Search for the cell housing the specified text and yield its (X, Y) center coordinate. 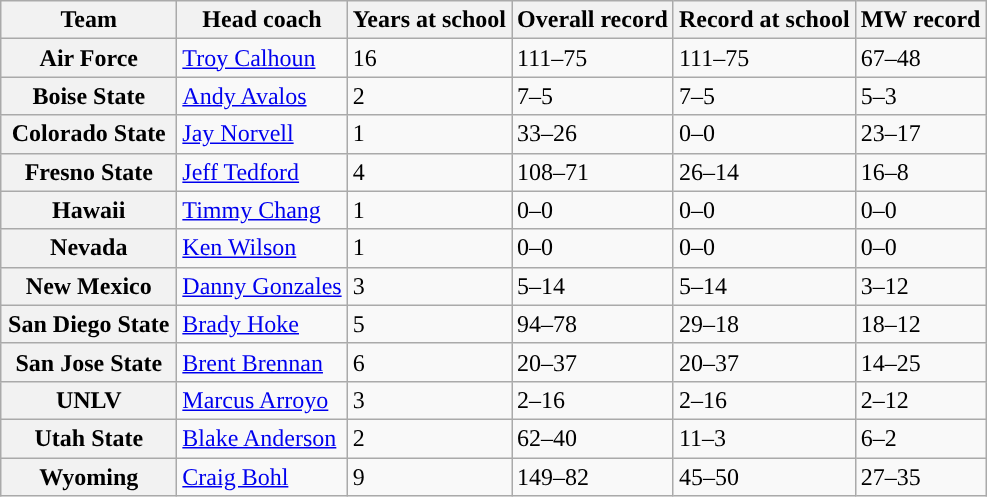
2–12 (920, 400)
67–48 (920, 58)
Years at school (429, 20)
Marcus Arroyo (262, 400)
Colorado State (89, 134)
11–3 (764, 438)
Overall record (593, 20)
4 (429, 172)
Wyoming (89, 477)
23–17 (920, 134)
Record at school (764, 20)
149–82 (593, 477)
Andy Avalos (262, 96)
New Mexico (89, 286)
Nevada (89, 248)
Timmy Chang (262, 210)
Utah State (89, 438)
16–8 (920, 172)
45–50 (764, 477)
9 (429, 477)
Craig Bohl (262, 477)
14–25 (920, 362)
Jay Norvell (262, 134)
94–78 (593, 324)
Fresno State (89, 172)
UNLV (89, 400)
62–40 (593, 438)
Ken Wilson (262, 248)
Brent Brennan (262, 362)
San Diego State (89, 324)
Hawaii (89, 210)
Air Force (89, 58)
Blake Anderson (262, 438)
Brady Hoke (262, 324)
Boise State (89, 96)
Team (89, 20)
26–14 (764, 172)
5–3 (920, 96)
16 (429, 58)
San Jose State (89, 362)
MW record (920, 20)
Troy Calhoun (262, 58)
27–35 (920, 477)
5 (429, 324)
3–12 (920, 286)
108–71 (593, 172)
6 (429, 362)
Jeff Tedford (262, 172)
18–12 (920, 324)
Danny Gonzales (262, 286)
6–2 (920, 438)
29–18 (764, 324)
Head coach (262, 20)
33–26 (593, 134)
